Return the [X, Y] coordinate for the center point of the cell that contains the specified text.  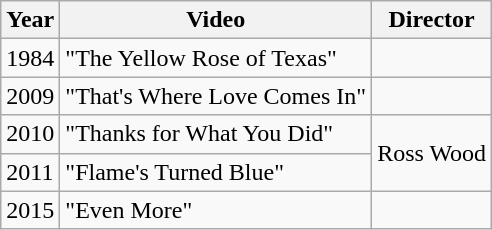
"The Yellow Rose of Texas" [216, 58]
"Even More" [216, 210]
"That's Where Love Comes In" [216, 96]
2009 [30, 96]
2015 [30, 210]
Ross Wood [432, 153]
Video [216, 20]
"Thanks for What You Did" [216, 134]
Year [30, 20]
1984 [30, 58]
"Flame's Turned Blue" [216, 172]
2011 [30, 172]
Director [432, 20]
2010 [30, 134]
